Capture the cell that displays the provided text and extract its (x, y) central coordinate. 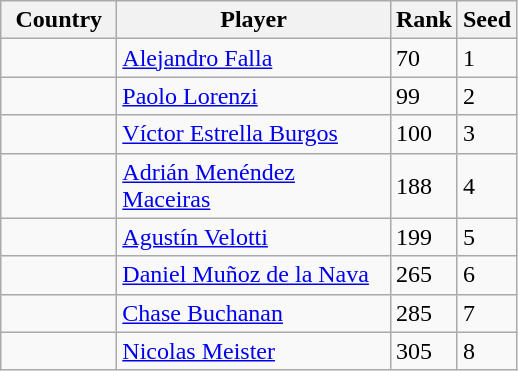
Paolo Lorenzi (254, 96)
285 (424, 313)
265 (424, 275)
1 (486, 58)
99 (424, 96)
100 (424, 134)
2 (486, 96)
Víctor Estrella Burgos (254, 134)
Rank (424, 20)
3 (486, 134)
Alejandro Falla (254, 58)
5 (486, 237)
Country (59, 20)
7 (486, 313)
Adrián Menéndez Maceiras (254, 186)
70 (424, 58)
4 (486, 186)
188 (424, 186)
Nicolas Meister (254, 351)
199 (424, 237)
8 (486, 351)
Daniel Muñoz de la Nava (254, 275)
Seed (486, 20)
305 (424, 351)
Player (254, 20)
6 (486, 275)
Agustín Velotti (254, 237)
Chase Buchanan (254, 313)
